Find where the given text appears and provide that cell's center as (x, y) coordinate. 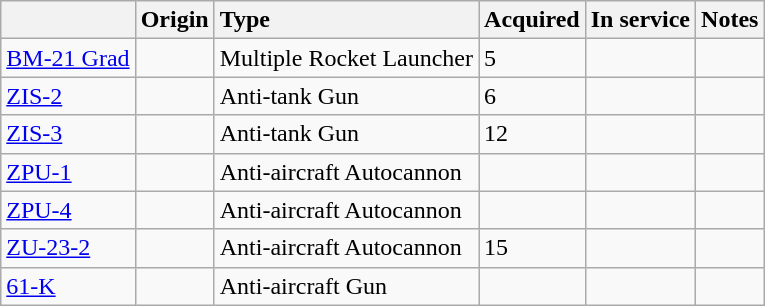
Acquired (532, 20)
ZPU-1 (68, 172)
5 (532, 58)
ZU-23-2 (68, 248)
In service (640, 20)
6 (532, 96)
61-K (68, 286)
Anti-aircraft Gun (346, 286)
Origin (174, 20)
Type (346, 20)
Multiple Rocket Launcher (346, 58)
Notes (730, 20)
ZIS-2 (68, 96)
ZPU-4 (68, 210)
BM-21 Grad (68, 58)
ZIS-3 (68, 134)
12 (532, 134)
15 (532, 248)
